Extract the (x, y) coordinate from the center of the cell holding the provided text.  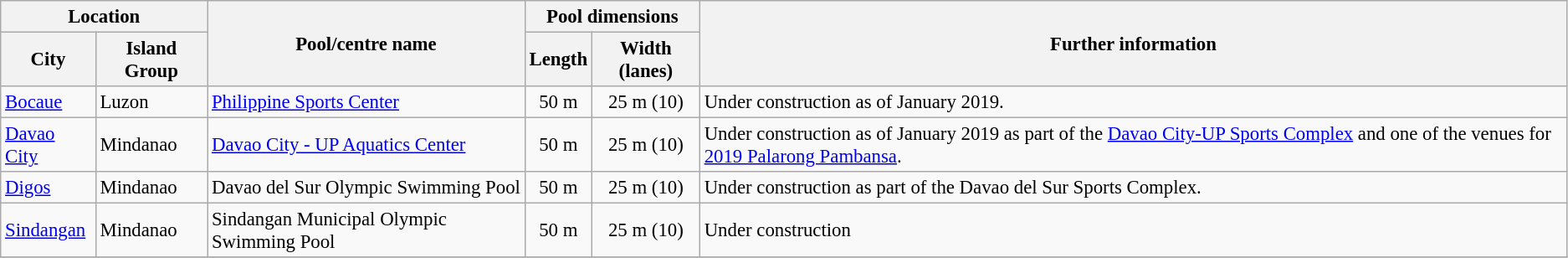
Under construction as part of the Davao del Sur Sports Complex. (1133, 188)
Location (104, 17)
Pool dimensions (612, 17)
Bocaue (49, 102)
Under construction as of January 2019. (1133, 102)
Luzon (151, 102)
Further information (1133, 44)
Davao City - UP Aquatics Center (366, 146)
Under construction (1133, 231)
Davao del Sur Olympic Swimming Pool (366, 188)
Width (lanes) (646, 60)
Sindangan (49, 231)
City (49, 60)
Island Group (151, 60)
Sindangan Municipal Olympic Swimming Pool (366, 231)
Davao City (49, 146)
Length (558, 60)
Philippine Sports Center (366, 102)
Pool/centre name (366, 44)
Digos (49, 188)
Under construction as of January 2019 as part of the Davao City-UP Sports Complex and one of the venues for 2019 Palarong Pambansa. (1133, 146)
